Identify which cell holds the provided text, then report its [x, y] central coordinate. 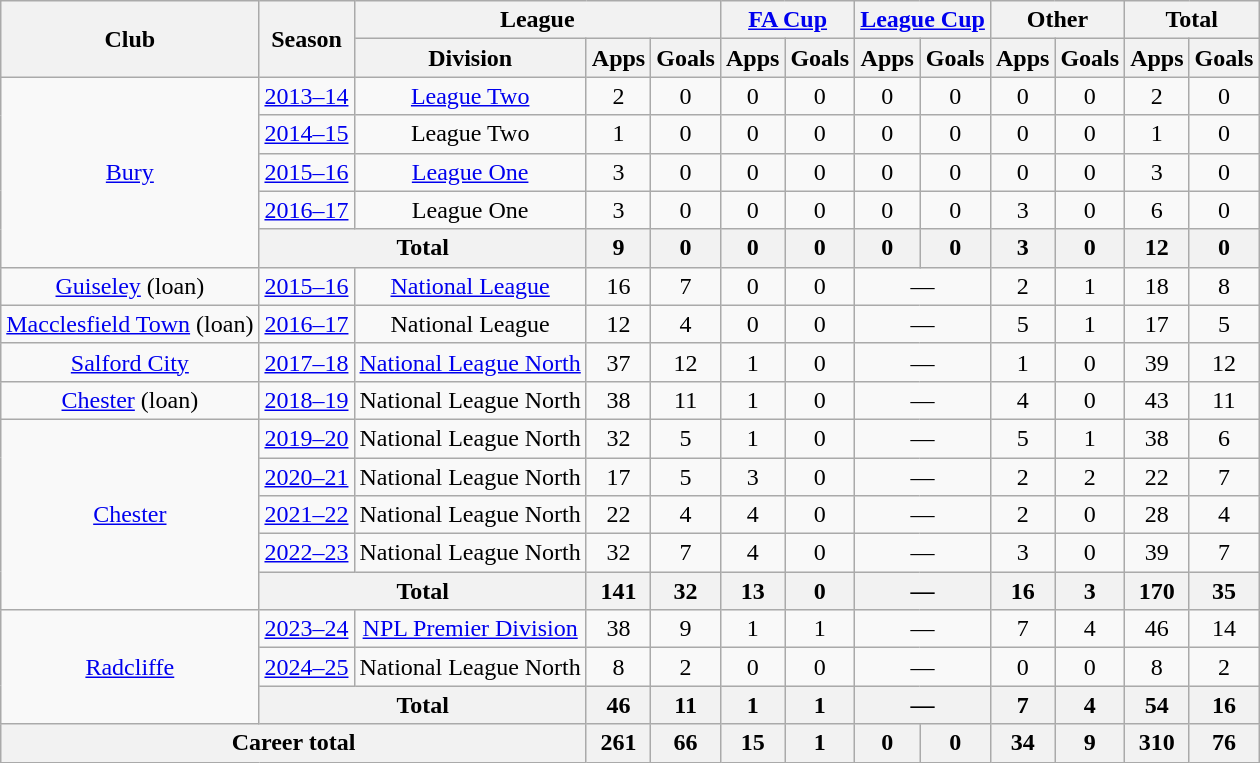
Career total [294, 743]
Chester [130, 514]
43 [1157, 400]
FA Cup [787, 20]
2022–23 [306, 553]
2024–25 [306, 667]
2020–21 [306, 477]
2021–22 [306, 515]
2019–20 [306, 438]
2017–18 [306, 362]
261 [618, 743]
54 [1157, 705]
76 [1224, 743]
2014–15 [306, 134]
Macclesfield Town (loan) [130, 324]
Radcliffe [130, 667]
League Cup [923, 20]
Chester (loan) [130, 400]
Guiseley (loan) [130, 286]
18 [1157, 286]
37 [618, 362]
2018–19 [306, 400]
141 [618, 591]
Season [306, 39]
League [537, 20]
NPL Premier Division [470, 629]
35 [1224, 591]
13 [752, 591]
15 [752, 743]
Bury [130, 172]
2023–24 [306, 629]
28 [1157, 515]
Division [470, 58]
2013–14 [306, 96]
Club [130, 39]
Salford City [130, 362]
Other [1057, 20]
310 [1157, 743]
170 [1157, 591]
14 [1224, 629]
66 [686, 743]
34 [1022, 743]
